Capture the cell that displays the provided text and extract its [X, Y] central coordinate. 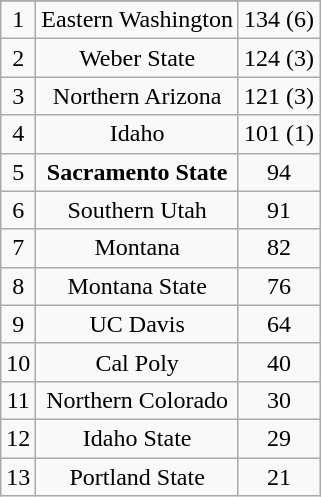
4 [18, 134]
2 [18, 58]
12 [18, 438]
7 [18, 248]
6 [18, 210]
Montana [138, 248]
Northern Arizona [138, 96]
8 [18, 286]
10 [18, 362]
Southern Utah [138, 210]
Idaho [138, 134]
Eastern Washington [138, 20]
3 [18, 96]
Portland State [138, 477]
30 [278, 400]
13 [18, 477]
Montana State [138, 286]
101 (1) [278, 134]
9 [18, 324]
Weber State [138, 58]
11 [18, 400]
1 [18, 20]
94 [278, 172]
5 [18, 172]
124 (3) [278, 58]
40 [278, 362]
76 [278, 286]
134 (6) [278, 20]
64 [278, 324]
Sacramento State [138, 172]
91 [278, 210]
82 [278, 248]
Cal Poly [138, 362]
29 [278, 438]
UC Davis [138, 324]
Northern Colorado [138, 400]
21 [278, 477]
Idaho State [138, 438]
121 (3) [278, 96]
